Return [X, Y] of the center of cell containing provided text 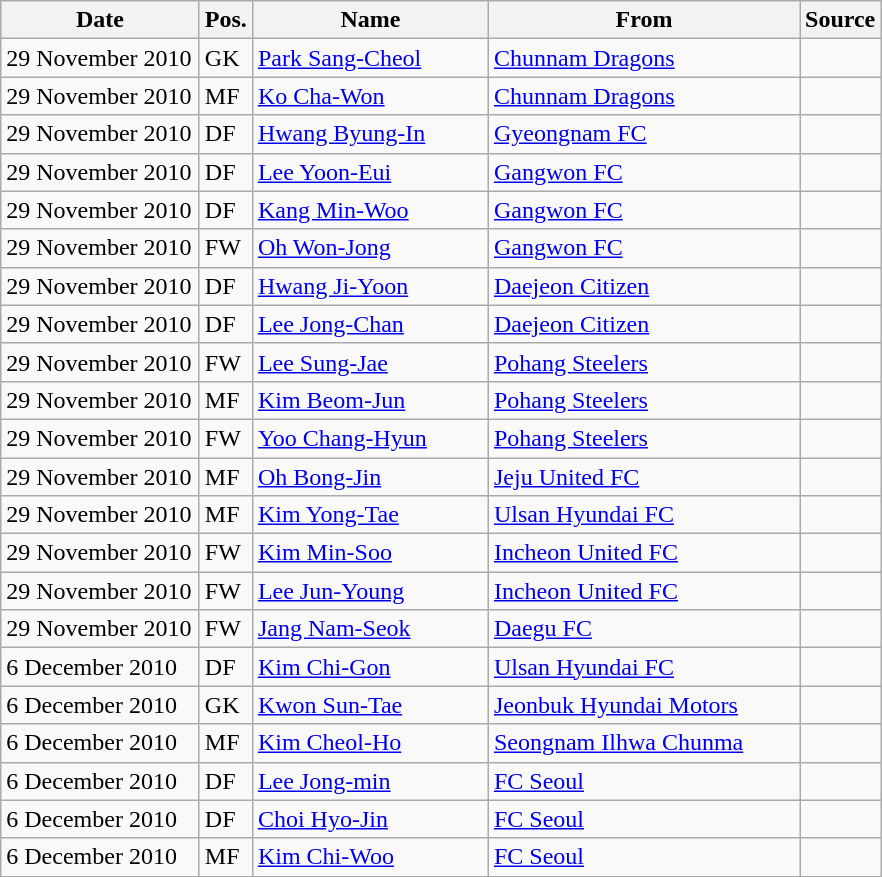
Kim Chi-Gon [370, 667]
Hwang Byung-In [370, 134]
Jeonbuk Hyundai Motors [644, 705]
Oh Bong-Jin [370, 477]
Park Sang-Cheol [370, 58]
Hwang Ji-Yoon [370, 286]
Pos. [226, 20]
Lee Sung-Jae [370, 362]
Jeju United FC [644, 477]
Source [840, 20]
Name [370, 20]
Lee Jong-Chan [370, 324]
Ko Cha-Won [370, 96]
Choi Hyo-Jin [370, 819]
Kwon Sun-Tae [370, 705]
Kang Min-Woo [370, 210]
Yoo Chang-Hyun [370, 438]
Oh Won-Jong [370, 248]
Date [100, 20]
Lee Yoon-Eui [370, 172]
Gyeongnam FC [644, 134]
Kim Chi-Woo [370, 857]
Lee Jun-Young [370, 591]
Kim Min-Soo [370, 553]
Daegu FC [644, 629]
Kim Yong-Tae [370, 515]
Kim Cheol-Ho [370, 743]
Seongnam Ilhwa Chunma [644, 743]
Kim Beom-Jun [370, 400]
Jang Nam-Seok [370, 629]
Lee Jong-min [370, 781]
From [644, 20]
